Find where the given text appears and provide that cell's center as (X, Y) coordinate. 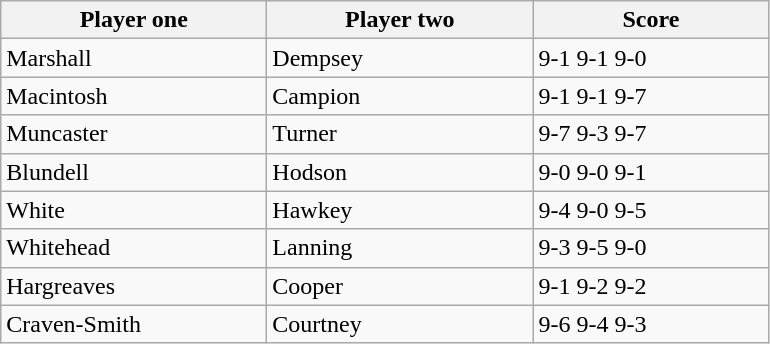
9-1 9-1 9-7 (651, 96)
Cooper (400, 286)
Craven-Smith (134, 324)
Turner (400, 134)
Macintosh (134, 96)
9-7 9-3 9-7 (651, 134)
Lanning (400, 248)
Dempsey (400, 58)
Blundell (134, 172)
Hargreaves (134, 286)
Whitehead (134, 248)
Campion (400, 96)
Hawkey (400, 210)
9-3 9-5 9-0 (651, 248)
Muncaster (134, 134)
Player two (400, 20)
9-1 9-1 9-0 (651, 58)
Player one (134, 20)
Marshall (134, 58)
White (134, 210)
9-6 9-4 9-3 (651, 324)
Score (651, 20)
Courtney (400, 324)
9-1 9-2 9-2 (651, 286)
9-0 9-0 9-1 (651, 172)
Hodson (400, 172)
9-4 9-0 9-5 (651, 210)
